Search for the cell housing the specified text and yield its (X, Y) center coordinate. 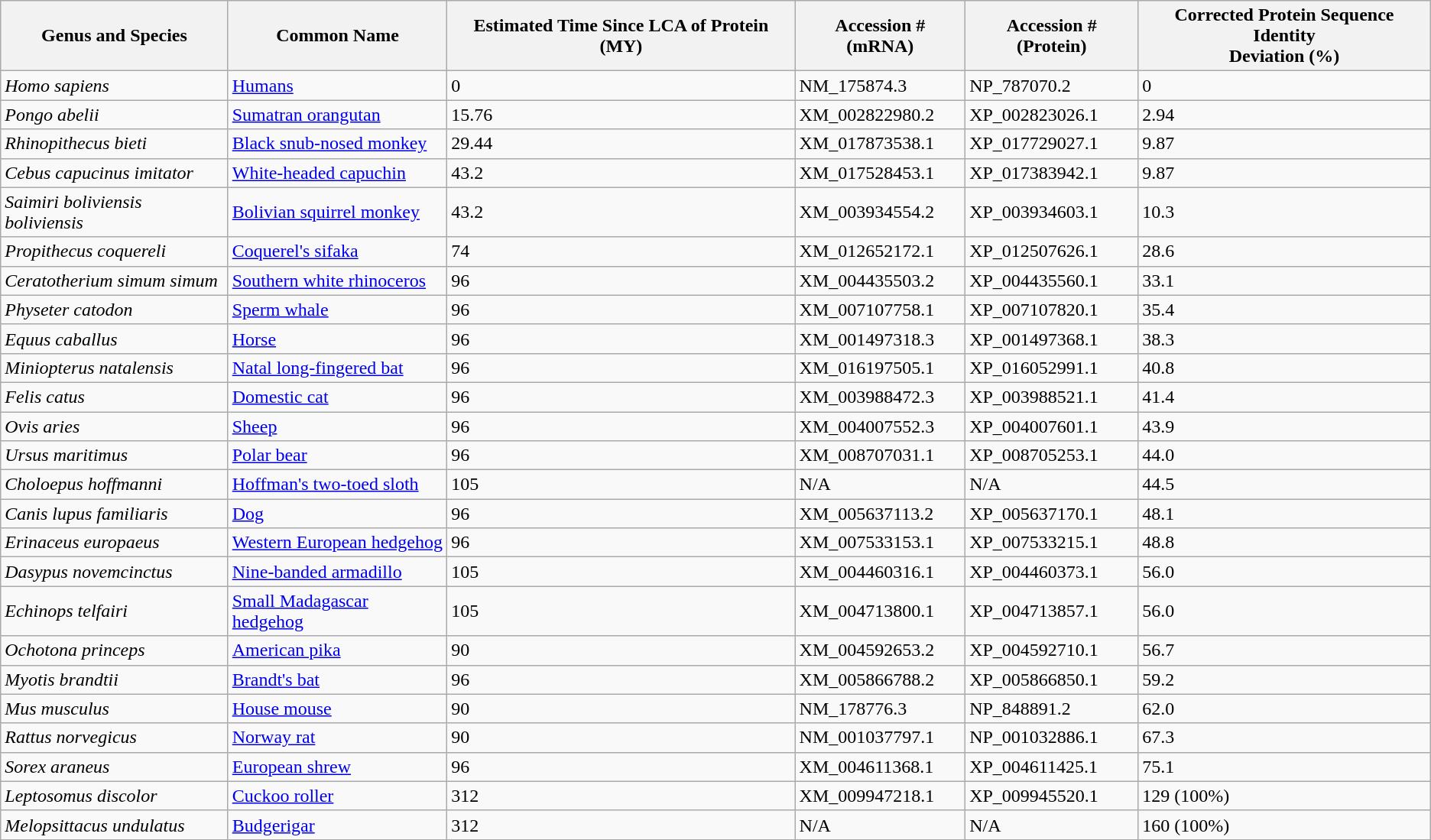
Canis lupus familiaris (115, 514)
XM_001497318.3 (881, 339)
38.3 (1284, 339)
Corrected Protein Sequence IdentityDeviation (%) (1284, 36)
NP_848891.2 (1052, 709)
XP_008705253.1 (1052, 456)
NP_001032886.1 (1052, 738)
XM_004007552.3 (881, 426)
XM_002822980.2 (881, 115)
15.76 (621, 115)
Polar bear (338, 456)
XM_004460316.1 (881, 572)
67.3 (1284, 738)
XP_003988521.1 (1052, 397)
XP_009945520.1 (1052, 796)
XP_002823026.1 (1052, 115)
XM_003934554.2 (881, 212)
Saimiri boliviensis boliviensis (115, 212)
Leptosomus discolor (115, 796)
Western European hedgehog (338, 543)
NM_178776.3 (881, 709)
Ochotona princeps (115, 650)
European shrew (338, 767)
XM_007107758.1 (881, 310)
XP_004592710.1 (1052, 650)
Erinaceus europaeus (115, 543)
10.3 (1284, 212)
Nine-banded armadillo (338, 572)
XP_016052991.1 (1052, 368)
Domestic cat (338, 397)
Genus and Species (115, 36)
XM_004592653.2 (881, 650)
XP_004611425.1 (1052, 767)
NM_175874.3 (881, 86)
XM_012652172.1 (881, 251)
48.8 (1284, 543)
XP_007107820.1 (1052, 310)
Humans (338, 86)
XP_017383942.1 (1052, 173)
Physeter catodon (115, 310)
Dasypus novemcinctus (115, 572)
XP_005637170.1 (1052, 514)
Small Madagascar hedgehog (338, 611)
44.5 (1284, 485)
Sheep (338, 426)
Budgerigar (338, 825)
Hoffman's two-toed sloth (338, 485)
41.4 (1284, 397)
XP_003934603.1 (1052, 212)
Ursus maritimus (115, 456)
Cuckoo roller (338, 796)
Myotis brandtii (115, 679)
Accession # (Protein) (1052, 36)
XM_017873538.1 (881, 144)
XM_005866788.2 (881, 679)
Southern white rhinoceros (338, 281)
House mouse (338, 709)
56.7 (1284, 650)
XM_004713800.1 (881, 611)
Dog (338, 514)
XM_004435503.2 (881, 281)
129 (100%) (1284, 796)
Homo sapiens (115, 86)
XP_004460373.1 (1052, 572)
74 (621, 251)
XM_007533153.1 (881, 543)
Melopsittacus undulatus (115, 825)
Sperm whale (338, 310)
XP_012507626.1 (1052, 251)
2.94 (1284, 115)
75.1 (1284, 767)
Brandt's bat (338, 679)
Sorex araneus (115, 767)
Accession # (mRNA) (881, 36)
XP_017729027.1 (1052, 144)
Bolivian squirrel monkey (338, 212)
NP_787070.2 (1052, 86)
Choloepus hoffmanni (115, 485)
Sumatran orangutan (338, 115)
48.1 (1284, 514)
XM_008707031.1 (881, 456)
Rattus norvegicus (115, 738)
XM_016197505.1 (881, 368)
XP_007533215.1 (1052, 543)
33.1 (1284, 281)
XM_005637113.2 (881, 514)
Equus caballus (115, 339)
Felis catus (115, 397)
Ceratotherium simum simum (115, 281)
62.0 (1284, 709)
Black snub-nosed monkey (338, 144)
Mus musculus (115, 709)
Coquerel's sifaka (338, 251)
160 (100%) (1284, 825)
XM_017528453.1 (881, 173)
NM_001037797.1 (881, 738)
Pongo abelii (115, 115)
Norway rat (338, 738)
XM_009947218.1 (881, 796)
XM_004611368.1 (881, 767)
Ovis aries (115, 426)
35.4 (1284, 310)
White-headed capuchin (338, 173)
Natal long-fingered bat (338, 368)
Estimated Time Since LCA of Protein (MY) (621, 36)
Echinops telfairi (115, 611)
29.44 (621, 144)
40.8 (1284, 368)
Miniopterus natalensis (115, 368)
44.0 (1284, 456)
Horse (338, 339)
43.9 (1284, 426)
Rhinopithecus bieti (115, 144)
59.2 (1284, 679)
XP_004713857.1 (1052, 611)
28.6 (1284, 251)
XP_004435560.1 (1052, 281)
American pika (338, 650)
XP_005866850.1 (1052, 679)
XP_001497368.1 (1052, 339)
XP_004007601.1 (1052, 426)
Cebus capucinus imitator (115, 173)
XM_003988472.3 (881, 397)
Propithecus coquereli (115, 251)
Common Name (338, 36)
